Locate the cell with the specified text and output its [x, y] center coordinate. 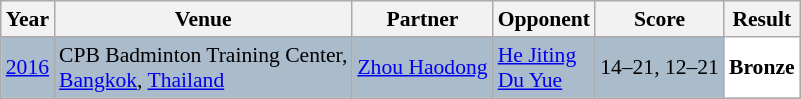
Result [762, 19]
Year [28, 19]
Bronze [762, 68]
14–21, 12–21 [660, 68]
2016 [28, 68]
Venue [203, 19]
Score [660, 19]
Partner [422, 19]
Opponent [544, 19]
CPB Badminton Training Center,Bangkok, Thailand [203, 68]
He Jiting Du Yue [544, 68]
Zhou Haodong [422, 68]
